Return the (x, y) coordinate for the center point of the cell that contains the specified text.  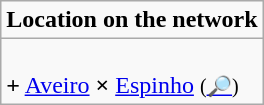
Location on the network (132, 20)
+ Aveiro × Espinho (🔎) (132, 72)
